Capture the cell that displays the provided text and extract its [X, Y] central coordinate. 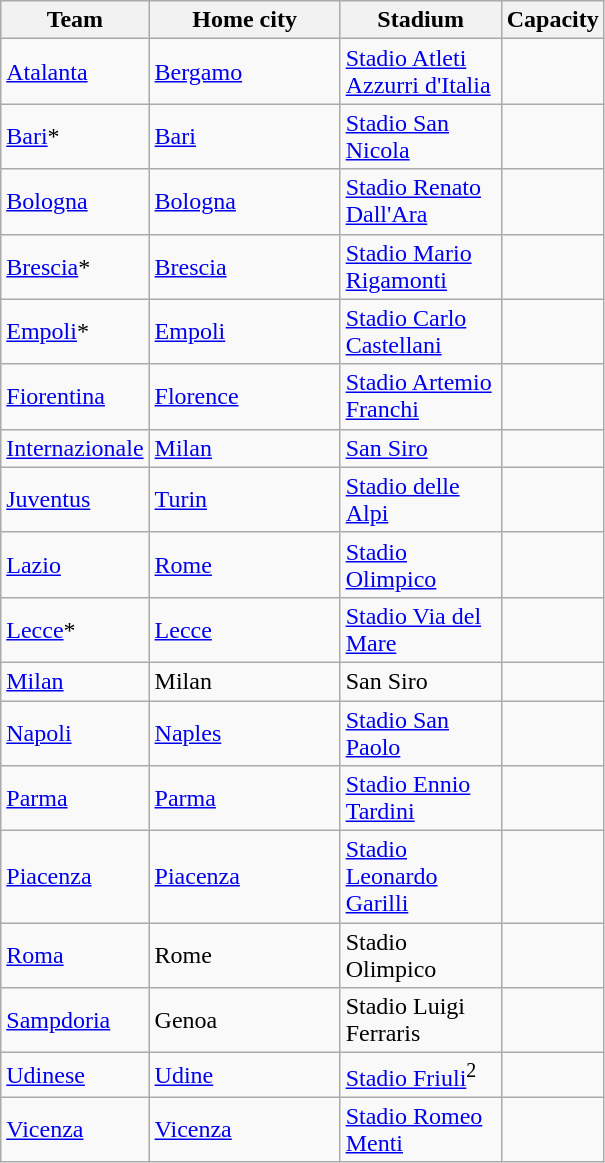
Atalanta [75, 72]
Stadio San Paolo [420, 732]
Stadio Luigi Ferraris [420, 1020]
Roma [75, 956]
Stadio Via del Mare [420, 630]
Lecce* [75, 630]
Turin [244, 500]
Bari [244, 136]
Juventus [75, 500]
Stadio Romeo Menti [420, 1130]
Genoa [244, 1020]
Naples [244, 732]
Stadio Friuli2 [420, 1076]
Florence [244, 396]
Brescia [244, 266]
Stadio Atleti Azzurri d'Italia [420, 72]
Lecce [244, 630]
Stadio delle Alpi [420, 500]
Stadio San Nicola [420, 136]
Brescia* [75, 266]
Stadio Leonardo Garilli [420, 877]
Stadio Mario Rigamonti [420, 266]
Home city [244, 20]
Empoli* [75, 332]
Bergamo [244, 72]
Stadio Ennio Tardini [420, 798]
Stadium [420, 20]
Udine [244, 1076]
Udinese [75, 1076]
Stadio Renato Dall'Ara [420, 202]
Team [75, 20]
Stadio Artemio Franchi [420, 396]
Capacity [552, 20]
Fiorentina [75, 396]
Napoli [75, 732]
Sampdoria [75, 1020]
Lazio [75, 564]
Bari* [75, 136]
Internazionale [75, 448]
Empoli [244, 332]
Stadio Carlo Castellani [420, 332]
